Locate the cell with the specified text and output its [x, y] center coordinate. 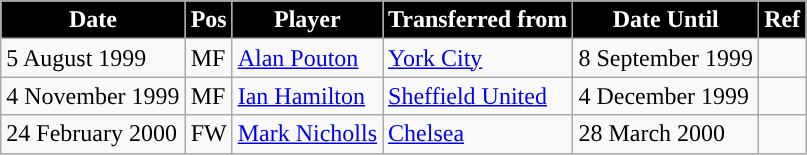
Ref [782, 20]
Pos [208, 20]
Transferred from [478, 20]
Sheffield United [478, 96]
8 September 1999 [666, 58]
4 December 1999 [666, 96]
Mark Nicholls [307, 134]
28 March 2000 [666, 134]
Ian Hamilton [307, 96]
Alan Pouton [307, 58]
York City [478, 58]
Player [307, 20]
Chelsea [478, 134]
Date [93, 20]
24 February 2000 [93, 134]
FW [208, 134]
4 November 1999 [93, 96]
5 August 1999 [93, 58]
Date Until [666, 20]
